Determine the (x, y) coordinate at the center of the cell enclosing the given text.  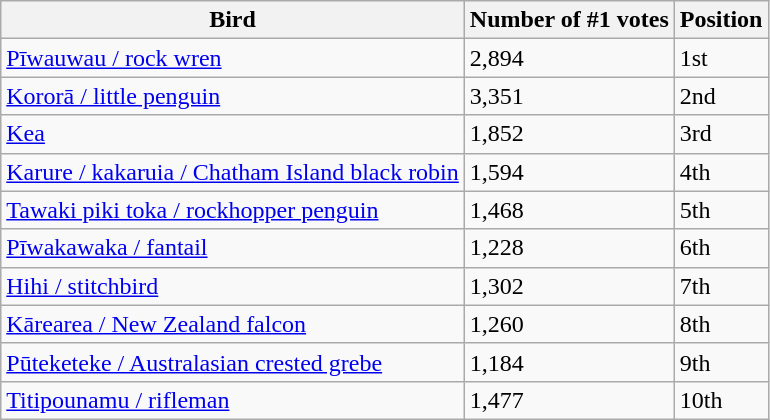
1,477 (569, 400)
Pīwauwau / rock wren (233, 58)
8th (721, 324)
9th (721, 362)
Kārearea / New Zealand falcon (233, 324)
1,852 (569, 134)
1st (721, 58)
Kea (233, 134)
2nd (721, 96)
Titipounamu / rifleman (233, 400)
10th (721, 400)
Tawaki piki toka / rockhopper penguin (233, 210)
Hihi / stitchbird (233, 286)
3,351 (569, 96)
1,468 (569, 210)
6th (721, 248)
Karure / kakaruia / Chatham Island black robin (233, 172)
Pīwakawaka / fantail (233, 248)
1,594 (569, 172)
2,894 (569, 58)
1,302 (569, 286)
4th (721, 172)
Number of #1 votes (569, 20)
Pūteketeke / Australasian crested grebe (233, 362)
Kororā / little penguin (233, 96)
7th (721, 286)
Position (721, 20)
3rd (721, 134)
1,184 (569, 362)
Bird (233, 20)
1,260 (569, 324)
5th (721, 210)
1,228 (569, 248)
